Detect which cell encompasses the target text, then output its (X, Y) center coordinate. 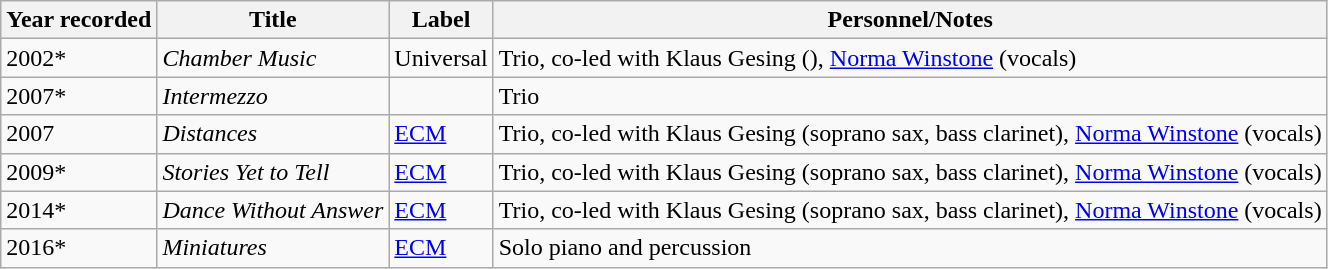
2002* (79, 58)
2016* (79, 248)
Solo piano and percussion (910, 248)
Trio (910, 96)
Universal (441, 58)
Label (441, 20)
Personnel/Notes (910, 20)
Distances (273, 134)
Stories Yet to Tell (273, 172)
Year recorded (79, 20)
Miniatures (273, 248)
Trio, co-led with Klaus Gesing (), Norma Winstone (vocals) (910, 58)
Intermezzo (273, 96)
2014* (79, 210)
Chamber Music (273, 58)
Dance Without Answer (273, 210)
2007 (79, 134)
2009* (79, 172)
Title (273, 20)
2007* (79, 96)
